Return the (x, y) coordinate for the center point of the cell that contains the specified text.  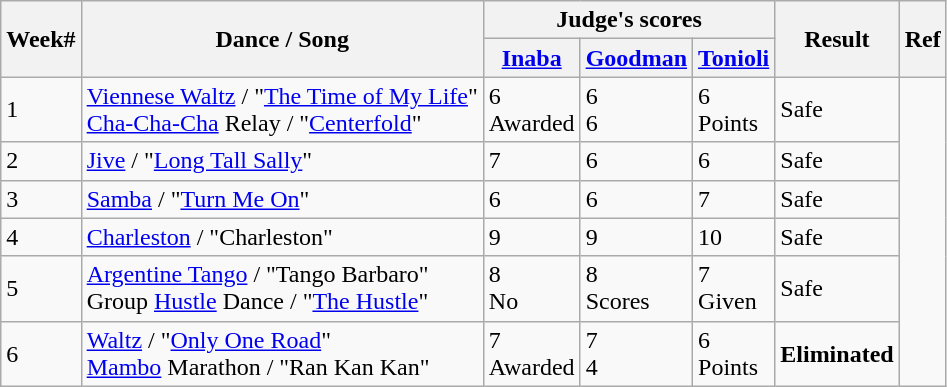
Samba / "Turn Me On" (282, 199)
Waltz / "Only One Road"Mambo Marathon / "Ran Kan Kan" (282, 354)
Viennese Waltz / "The Time of My Life"Cha-Cha-Cha Relay / "Centerfold" (282, 110)
Tonioli (734, 58)
6Awarded (532, 110)
10 (734, 237)
1 (41, 110)
Ref (922, 39)
Argentine Tango / "Tango Barbaro"Group Hustle Dance / "The Hustle" (282, 288)
7Awarded (532, 354)
Week# (41, 39)
Charleston / "Charleston" (282, 237)
8Scores (636, 288)
Result (837, 39)
Goodman (636, 58)
Eliminated (837, 354)
7Given (734, 288)
5 (41, 288)
Inaba (532, 58)
2 (41, 161)
8No (532, 288)
66 (636, 110)
74 (636, 354)
Dance / Song (282, 39)
Jive / "Long Tall Sally" (282, 161)
Judge's scores (628, 20)
3 (41, 199)
4 (41, 237)
